Identify which cell holds the provided text, then report its [X, Y] central coordinate. 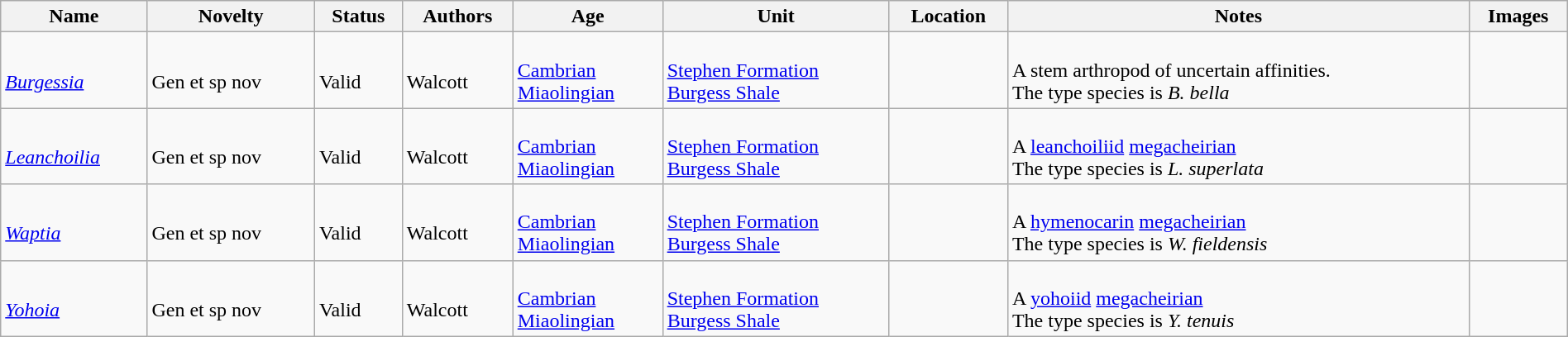
A hymenocarin megacheirianThe type species is W. fieldensis [1238, 222]
A stem arthropod of uncertain affinities.The type species is B. bella [1238, 70]
Leanchoilia [74, 146]
Authors [457, 17]
Location [948, 17]
Name [74, 17]
Unit [776, 17]
Age [587, 17]
Status [358, 17]
Waptia [74, 222]
Yohoia [74, 298]
Burgessia [74, 70]
A leanchoiliid megacheirianThe type species is L. superlata [1238, 146]
Images [1518, 17]
Notes [1238, 17]
Novelty [232, 17]
A yohoiid megacheirianThe type species is Y. tenuis [1238, 298]
